Pinpoint the cell where the given text exists, returning its (X, Y) midpoint coordinate. 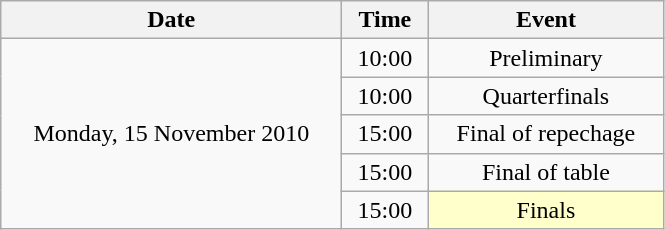
Finals (546, 210)
Event (546, 20)
Preliminary (546, 58)
Date (172, 20)
Monday, 15 November 2010 (172, 134)
Quarterfinals (546, 96)
Time (385, 20)
Final of table (546, 172)
Final of repechage (546, 134)
